Detect which cell encompasses the target text, then output its (x, y) center coordinate. 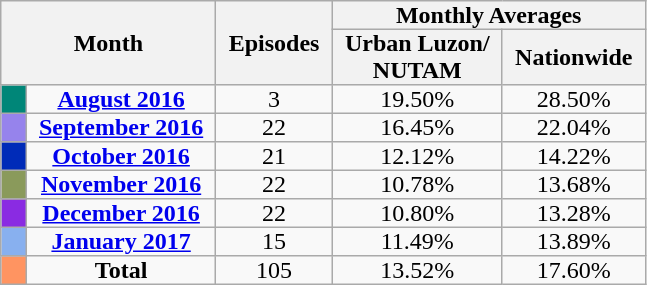
21 (274, 156)
19.50% (417, 99)
August 2016 (121, 99)
11.49% (417, 241)
17.60% (574, 270)
14.22% (574, 156)
10.80% (417, 213)
12.12% (417, 156)
Month (108, 43)
15 (274, 241)
10.78% (417, 184)
Episodes (274, 43)
16.45% (417, 127)
November 2016 (121, 184)
October 2016 (121, 156)
13.68% (574, 184)
Nationwide (574, 57)
January 2017 (121, 241)
Urban Luzon/NUTAM (417, 57)
22.04% (574, 127)
13.28% (574, 213)
13.89% (574, 241)
13.52% (417, 270)
28.50% (574, 99)
Monthly Averages (488, 15)
105 (274, 270)
September 2016 (121, 127)
3 (274, 99)
December 2016 (121, 213)
Total (121, 270)
